Find where the given text appears and provide that cell's center as (X, Y) coordinate. 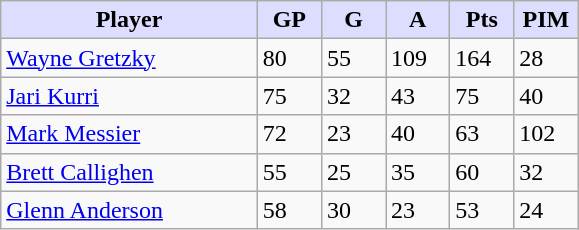
Glenn Anderson (130, 210)
164 (482, 58)
80 (289, 58)
Player (130, 20)
Jari Kurri (130, 96)
30 (353, 210)
28 (546, 58)
G (353, 20)
Pts (482, 20)
63 (482, 134)
72 (289, 134)
35 (418, 172)
109 (418, 58)
24 (546, 210)
Wayne Gretzky (130, 58)
Mark Messier (130, 134)
58 (289, 210)
PIM (546, 20)
53 (482, 210)
Brett Callighen (130, 172)
A (418, 20)
GP (289, 20)
60 (482, 172)
43 (418, 96)
102 (546, 134)
25 (353, 172)
